Provide the (x, y) coordinate of the cell's center where the given text is located.  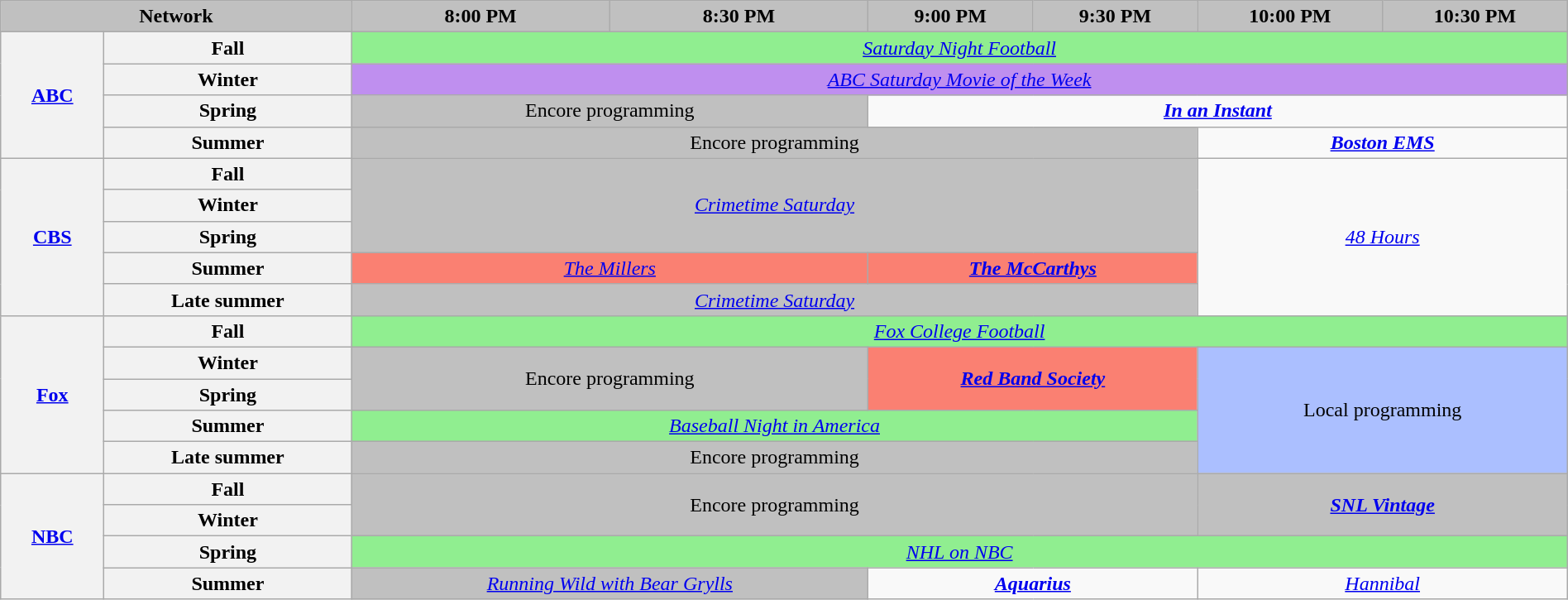
CBS (53, 237)
In an Instant (1218, 111)
NHL on NBC (959, 552)
Fox (53, 394)
SNL Vintage (1383, 505)
The McCarthys (1033, 268)
8:00 PM (480, 17)
Aquarius (1033, 583)
9:30 PM (1115, 17)
Red Band Society (1033, 378)
9:00 PM (951, 17)
Fox College Football (959, 331)
48 Hours (1383, 237)
NBC (53, 536)
Running Wild with Bear Grylls (610, 583)
10:00 PM (1290, 17)
Baseball Night in America (774, 426)
Saturday Night Football (959, 48)
The Millers (610, 268)
ABC (53, 95)
Local programming (1383, 410)
10:30 PM (1475, 17)
Boston EMS (1383, 142)
Network (176, 17)
ABC Saturday Movie of the Week (959, 79)
Hannibal (1383, 583)
8:30 PM (739, 17)
